Output the (X, Y) coordinate of the center of the cell containing the given text.  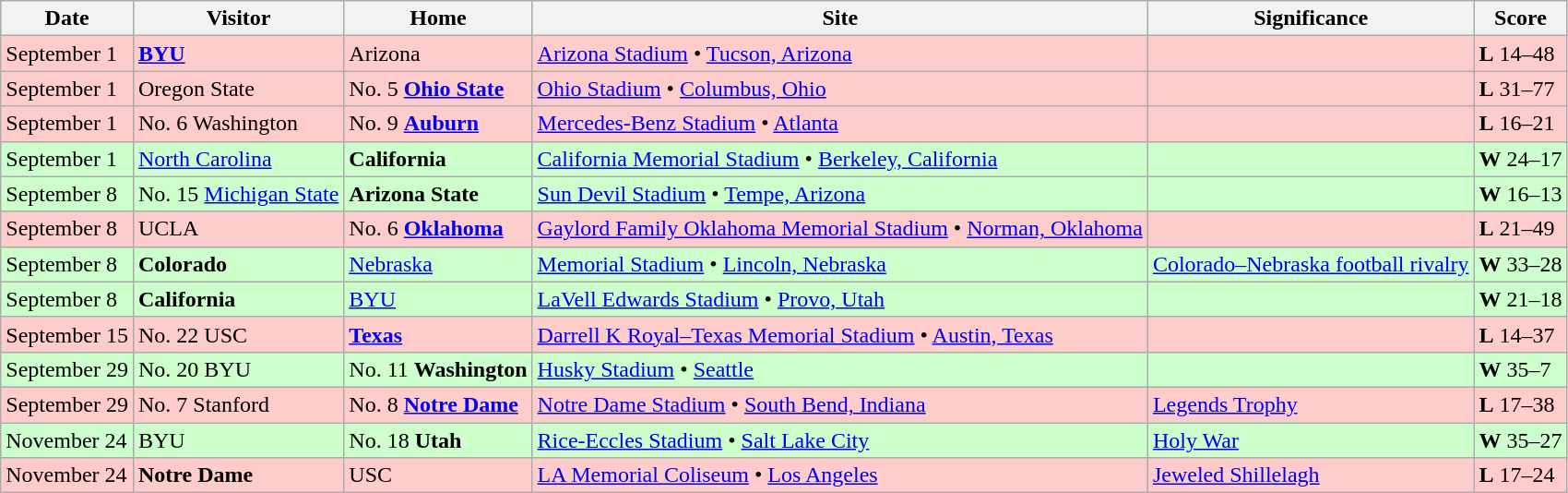
No. 9 Auburn (438, 124)
Darrell K Royal–Texas Memorial Stadium • Austin, Texas (839, 334)
Nebraska (438, 264)
W 35–27 (1520, 440)
Arizona State (438, 194)
W 16–13 (1520, 194)
Home (438, 18)
Memorial Stadium • Lincoln, Nebraska (839, 264)
L 31–77 (1520, 89)
L 17–24 (1520, 475)
No. 22 USC (238, 334)
L 16–21 (1520, 124)
Notre Dame (238, 475)
No. 18 Utah (438, 440)
North Carolina (238, 159)
No. 6 Oklahoma (438, 229)
Site (839, 18)
Rice-Eccles Stadium • Salt Lake City (839, 440)
Texas (438, 334)
Arizona (438, 54)
USC (438, 475)
No. 5 Ohio State (438, 89)
Colorado–Nebraska football rivalry (1311, 264)
Husky Stadium • Seattle (839, 369)
Legends Trophy (1311, 404)
LaVell Edwards Stadium • Provo, Utah (839, 299)
Arizona Stadium • Tucson, Arizona (839, 54)
W 33–28 (1520, 264)
Notre Dame Stadium • South Bend, Indiana (839, 404)
No. 15 Michigan State (238, 194)
Oregon State (238, 89)
No. 11 Washington (438, 369)
No. 6 Washington (238, 124)
September 15 (67, 334)
L 14–48 (1520, 54)
W 35–7 (1520, 369)
California Memorial Stadium • Berkeley, California (839, 159)
Ohio Stadium • Columbus, Ohio (839, 89)
Gaylord Family Oklahoma Memorial Stadium • Norman, Oklahoma (839, 229)
No. 7 Stanford (238, 404)
Sun Devil Stadium • Tempe, Arizona (839, 194)
L 17–38 (1520, 404)
No. 20 BYU (238, 369)
No. 8 Notre Dame (438, 404)
Holy War (1311, 440)
L 21–49 (1520, 229)
Significance (1311, 18)
Score (1520, 18)
Mercedes-Benz Stadium • Atlanta (839, 124)
Date (67, 18)
L 14–37 (1520, 334)
LA Memorial Coliseum • Los Angeles (839, 475)
Colorado (238, 264)
UCLA (238, 229)
W 21–18 (1520, 299)
Jeweled Shillelagh (1311, 475)
W 24–17 (1520, 159)
Visitor (238, 18)
